Identify which cell holds the provided text, then report its [x, y] central coordinate. 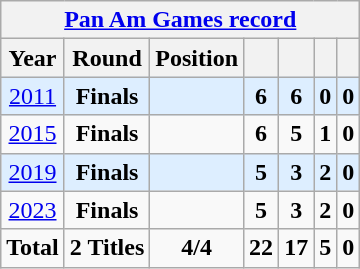
2 Titles [107, 248]
Total [33, 248]
Position [197, 58]
Pan Am Games record [180, 20]
2015 [33, 134]
2011 [33, 96]
Year [33, 58]
17 [296, 248]
2019 [33, 172]
2023 [33, 210]
4/4 [197, 248]
Round [107, 58]
22 [262, 248]
1 [326, 134]
